Detect which cell encompasses the target text, then output its [X, Y] center coordinate. 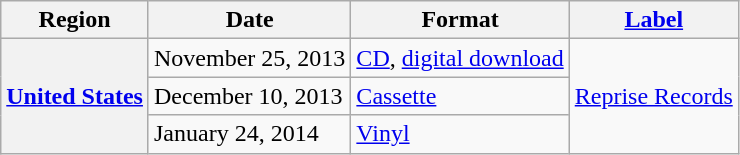
CD, digital download [460, 58]
Vinyl [460, 134]
Cassette [460, 96]
United States [75, 96]
January 24, 2014 [249, 134]
Region [75, 20]
Reprise Records [654, 96]
December 10, 2013 [249, 96]
November 25, 2013 [249, 58]
Label [654, 20]
Date [249, 20]
Format [460, 20]
